Identify which cell holds the provided text, then report its [X, Y] central coordinate. 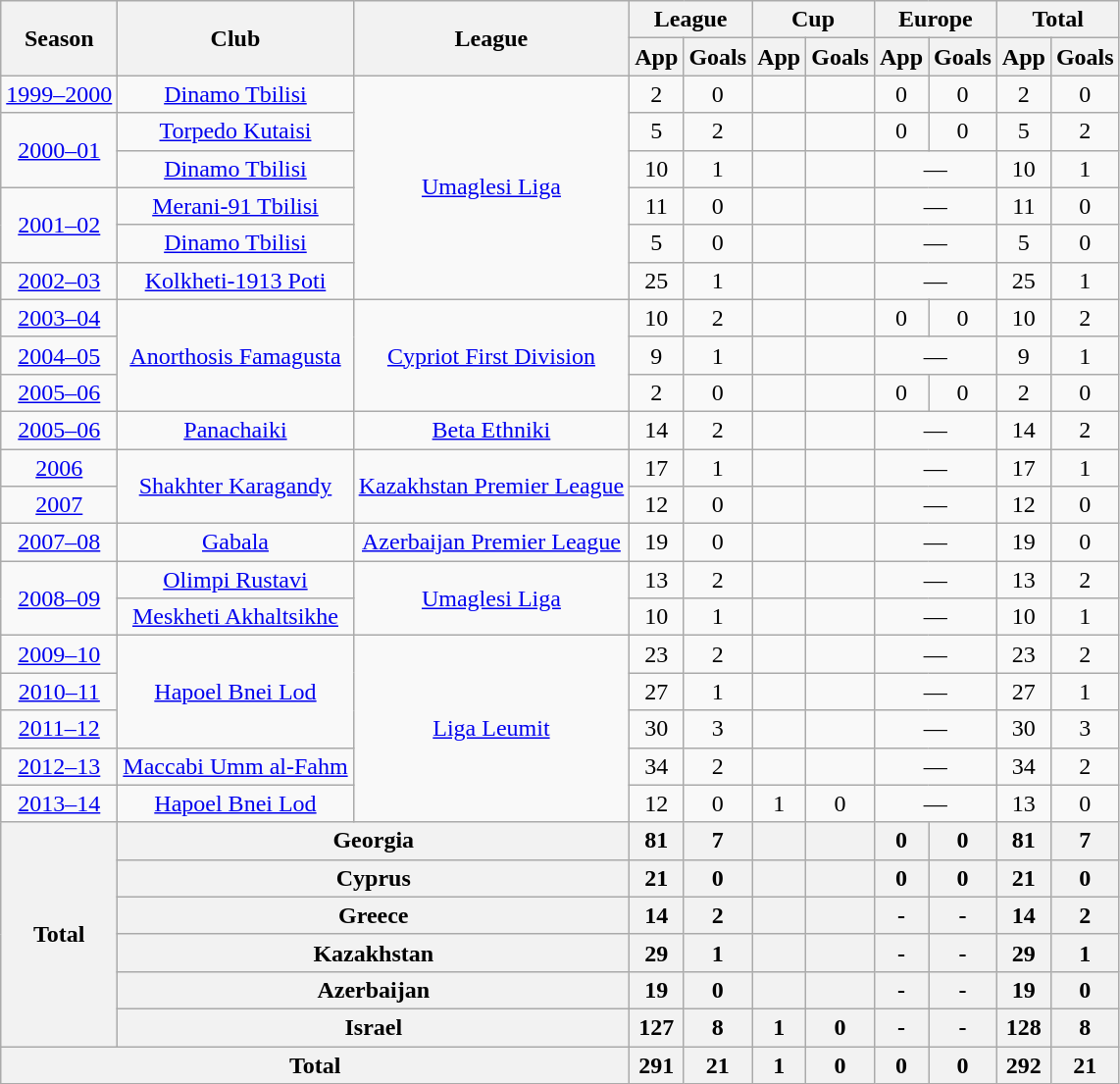
2003–04 [59, 318]
Gabala [235, 542]
1999–2000 [59, 94]
2010–11 [59, 692]
128 [1024, 1027]
Kolkheti-1913 Poti [235, 281]
2008–09 [59, 598]
Torpedo Kutaisi [235, 131]
Israel [374, 1027]
Georgia [374, 841]
Olimpi Rustavi [235, 580]
2006 [59, 468]
292 [1024, 1064]
2001–02 [59, 225]
2012–13 [59, 766]
Club [235, 38]
Kazakhstan Premier League [491, 487]
Europe [936, 20]
127 [657, 1027]
291 [657, 1064]
2007–08 [59, 542]
2002–03 [59, 281]
Season [59, 38]
2007 [59, 505]
Panachaiki [235, 430]
Merani-91 Tbilisi [235, 206]
Greece [374, 915]
2004–05 [59, 355]
Cypriot First Division [491, 355]
Kazakhstan [374, 953]
Azerbaijan [374, 990]
Meskheti Akhaltsikhe [235, 617]
Cyprus [374, 878]
2011–12 [59, 729]
2013–14 [59, 803]
Liga Leumit [491, 729]
Maccabi Umm al-Fahm [235, 766]
Shakhter Karagandy [235, 487]
Azerbaijan Premier League [491, 542]
2000–01 [59, 150]
2009–10 [59, 654]
Cup [814, 20]
Anorthosis Famagusta [235, 355]
Beta Ethniki [491, 430]
